Provide the (x, y) coordinate of the cell's center where the given text is located.  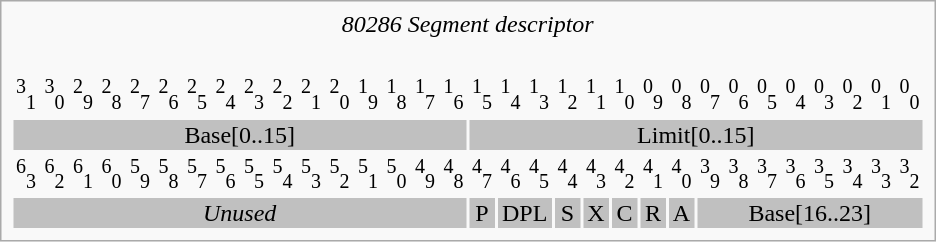
29 (83, 96)
21 (311, 96)
58 (169, 174)
28 (112, 96)
11 (596, 96)
P (482, 213)
42 (625, 174)
10 (625, 96)
59 (140, 174)
13 (539, 96)
36 (796, 174)
DPL (525, 213)
Base[16..23] (810, 213)
32 (910, 174)
20 (340, 96)
19 (368, 96)
X (596, 213)
34 (853, 174)
48 (454, 174)
02 (853, 96)
61 (83, 174)
51 (368, 174)
24 (226, 96)
47 (482, 174)
23 (254, 96)
31 (26, 96)
Base[0..15] (240, 135)
57 (197, 174)
S (568, 213)
62 (55, 174)
A (682, 213)
14 (511, 96)
44 (568, 174)
80286 Segment descriptor (468, 24)
33 (881, 174)
45 (539, 174)
37 (767, 174)
52 (340, 174)
12 (568, 96)
R (653, 213)
49 (425, 174)
55 (254, 174)
54 (283, 174)
05 (767, 96)
18 (397, 96)
01 (881, 96)
16 (454, 96)
50 (397, 174)
C (625, 213)
22 (283, 96)
06 (739, 96)
40 (682, 174)
03 (824, 96)
30 (55, 96)
15 (482, 96)
46 (511, 174)
63 (26, 174)
43 (596, 174)
60 (112, 174)
27 (140, 96)
25 (197, 96)
39 (710, 174)
Limit[0..15] (696, 135)
09 (653, 96)
04 (796, 96)
00 (910, 96)
26 (169, 96)
08 (682, 96)
41 (653, 174)
Unused (240, 213)
38 (739, 174)
53 (311, 174)
35 (824, 174)
07 (710, 96)
56 (226, 174)
17 (425, 96)
